Determine the [X, Y] coordinate at the center of the cell enclosing the given text.  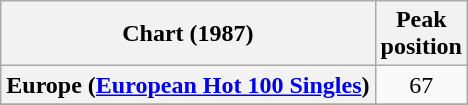
Europe (European Hot 100 Singles) [188, 85]
Chart (1987) [188, 34]
Peakposition [421, 34]
67 [421, 85]
